Search for the cell housing the specified text and yield its (x, y) center coordinate. 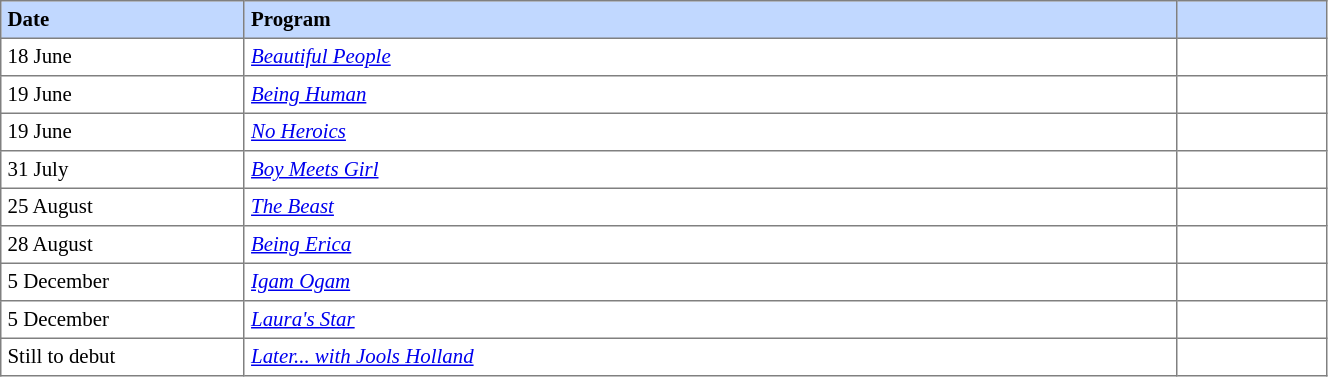
31 July (123, 170)
28 August (123, 245)
Laura's Star (710, 320)
Date (123, 20)
Program (710, 20)
25 August (123, 207)
Being Erica (710, 245)
No Heroics (710, 132)
Still to debut (123, 357)
Igam Ogam (710, 282)
Later... with Jools Holland (710, 357)
The Beast (710, 207)
Boy Meets Girl (710, 170)
Beautiful People (710, 57)
18 June (123, 57)
Being Human (710, 95)
